Extract the (x, y) coordinate from the center of the cell holding the provided text.  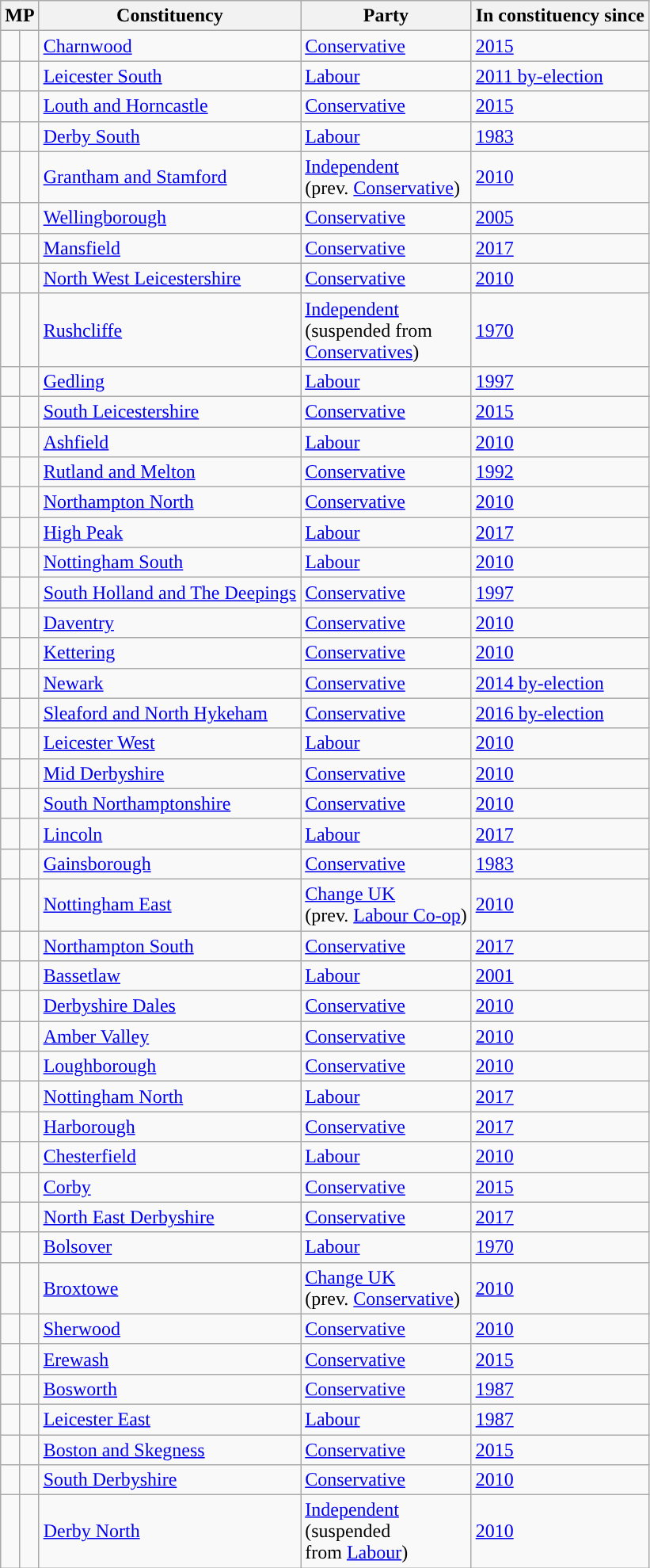
Leicester West (169, 743)
Sherwood (169, 1329)
Loughborough (169, 1066)
Grantham and Stamford (169, 177)
South Derbyshire (169, 1480)
South Leicestershire (169, 411)
Kettering (169, 653)
Erewash (169, 1359)
Northampton North (169, 502)
Daventry (169, 623)
2001 (560, 976)
Bolsover (169, 1247)
Harborough (169, 1127)
Ashfield (169, 441)
Mansfield (169, 248)
2014 by-election (560, 683)
Mid Derbyshire (169, 773)
Derbyshire Dales (169, 1006)
2016 by-election (560, 713)
Rutland and Melton (169, 472)
Louth and Horncastle (169, 106)
Gainsborough (169, 864)
Sleaford and North Hykeham (169, 713)
Northampton South (169, 945)
South Northamptonshire (169, 803)
Amber Valley (169, 1036)
Bosworth (169, 1389)
Leicester East (169, 1419)
Change UK(prev. Conservative) (386, 1288)
2005 (560, 218)
Derby North (169, 1532)
MP (20, 16)
Party (386, 16)
Newark (169, 683)
Chesterfield (169, 1157)
Broxtowe (169, 1288)
Nottingham South (169, 563)
Wellingborough (169, 218)
Constituency (169, 16)
Leicester South (169, 76)
High Peak (169, 532)
Bassetlaw (169, 976)
Independent(suspended fromConservatives) (386, 330)
Corby (169, 1187)
Derby South (169, 136)
Boston and Skegness (169, 1449)
Independent(prev. Conservative) (386, 177)
Lincoln (169, 834)
Charnwood (169, 46)
In constituency since (560, 16)
2011 by-election (560, 76)
North East Derbyshire (169, 1217)
Nottingham East (169, 905)
Independent(suspendedfrom Labour) (386, 1532)
1992 (560, 472)
South Holland and The Deepings (169, 593)
Rushcliffe (169, 330)
North West Leicestershire (169, 278)
Gedling (169, 381)
Change UK(prev. Labour Co-op) (386, 905)
Nottingham North (169, 1097)
